Capture the cell that displays the provided text and extract its [X, Y] central coordinate. 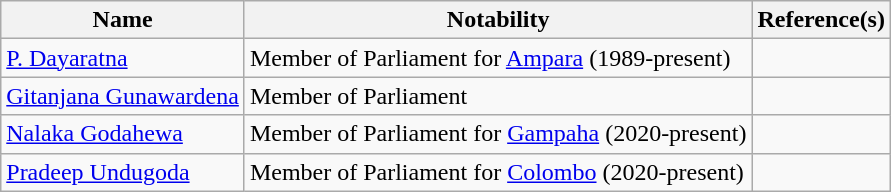
Pradeep Undugoda [123, 172]
Gitanjana Gunawardena [123, 96]
Member of Parliament for Colombo (2020-present) [498, 172]
Reference(s) [822, 20]
Nalaka Godahewa [123, 134]
Member of Parliament for Gampaha (2020-present) [498, 134]
Member of Parliament for Ampara (1989-present) [498, 58]
P. Dayaratna [123, 58]
Notability [498, 20]
Member of Parliament [498, 96]
Name [123, 20]
